Output the [x, y] coordinate of the center of the cell containing the given text.  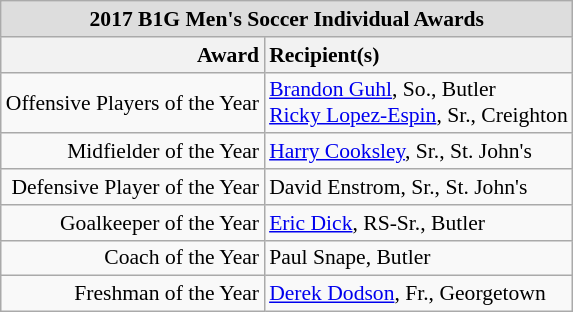
Offensive Players of the Year [132, 102]
Defensive Player of the Year [132, 187]
Freshman of the Year [132, 294]
David Enstrom, Sr., St. John's [418, 187]
Coach of the Year [132, 258]
Midfielder of the Year [132, 152]
Eric Dick, RS-Sr., Butler [418, 223]
2017 B1G Men's Soccer Individual Awards [287, 19]
Brandon Guhl, So., ButlerRicky Lopez-Espin, Sr., Creighton [418, 102]
Derek Dodson, Fr., Georgetown [418, 294]
Recipient(s) [418, 55]
Harry Cooksley, Sr., St. John's [418, 152]
Goalkeeper of the Year [132, 223]
Award [132, 55]
Paul Snape, Butler [418, 258]
